For the text-containing cell, return its midpoint in (X, Y) coordinate format. 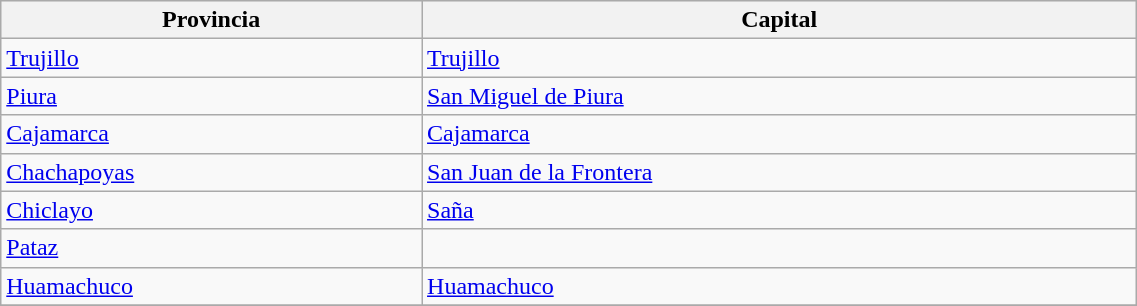
San Juan de la Frontera (780, 172)
Provincia (212, 20)
Chachapoyas (212, 172)
Saña (780, 210)
Piura (212, 96)
Chiclayo (212, 210)
Pataz (212, 248)
San Miguel de Piura (780, 96)
Capital (780, 20)
